Detect which cell encompasses the target text, then output its (x, y) center coordinate. 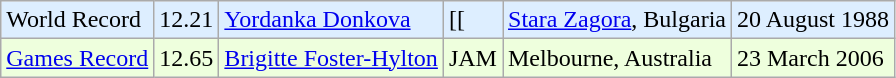
Stara Zagora, Bulgaria (616, 20)
Brigitte Foster-Hylton (332, 58)
JAM (472, 58)
[[ (472, 20)
Yordanka Donkova (332, 20)
20 August 1988 (812, 20)
Melbourne, Australia (616, 58)
World Record (78, 20)
12.21 (186, 20)
12.65 (186, 58)
23 March 2006 (812, 58)
Games Record (78, 58)
